For the text-containing cell, return its midpoint in (X, Y) coordinate format. 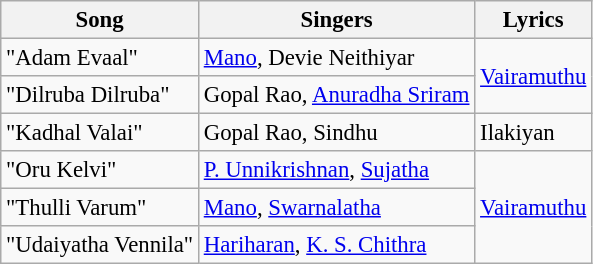
"Dilruba Dilruba" (100, 95)
"Kadhal Valai" (100, 133)
Mano, Devie Neithiyar (336, 58)
"Adam Evaal" (100, 58)
Singers (336, 20)
Song (100, 20)
Gopal Rao, Sindhu (336, 133)
P. Unnikrishnan, Sujatha (336, 170)
Gopal Rao, Anuradha Sriram (336, 95)
Lyrics (534, 20)
Mano, Swarnalatha (336, 208)
"Thulli Varum" (100, 208)
Hariharan, K. S. Chithra (336, 245)
"Oru Kelvi" (100, 170)
"Udaiyatha Vennila" (100, 245)
Ilakiyan (534, 133)
